Search for the cell housing the specified text and yield its [X, Y] center coordinate. 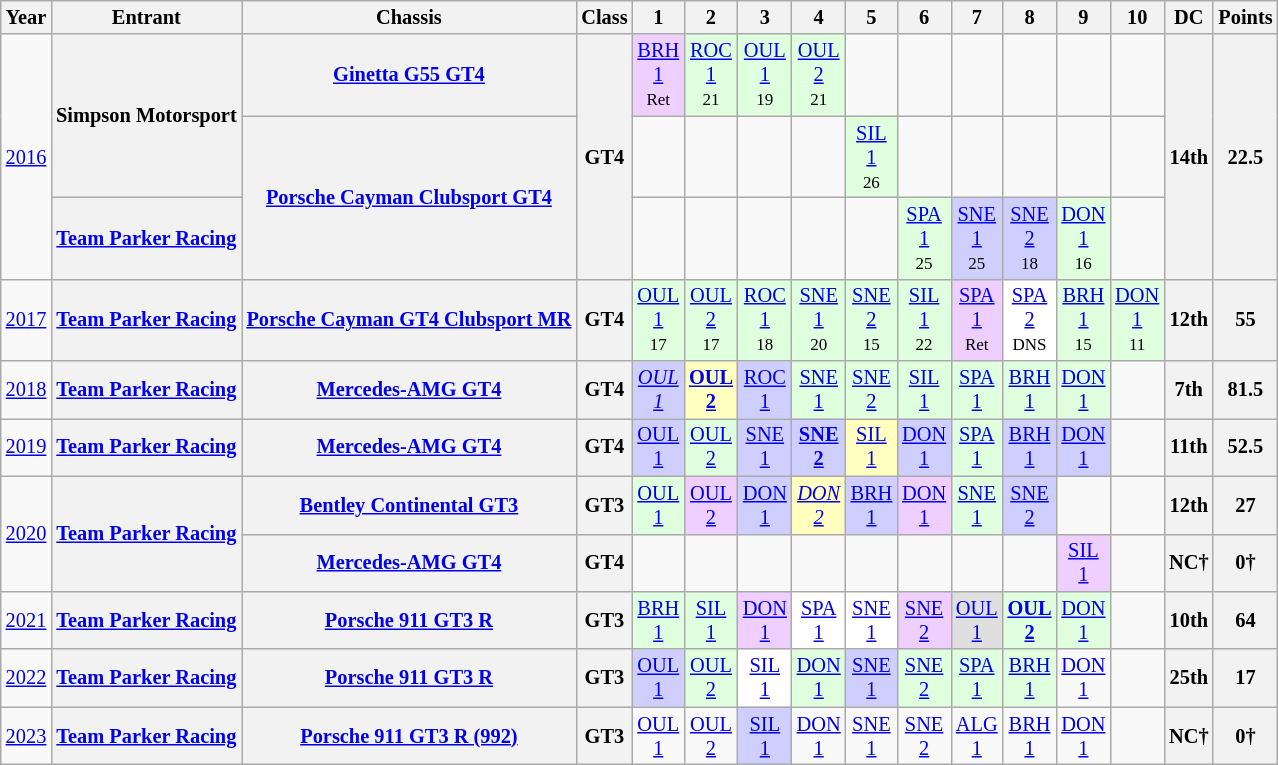
4 [819, 17]
OUL221 [819, 75]
7 [977, 17]
Chassis [410, 17]
SNE125 [977, 238]
2 [711, 17]
ALG1 [977, 736]
10th [1188, 620]
Simpson Motorsport [146, 116]
9 [1083, 17]
SNE218 [1030, 238]
2019 [26, 447]
ROC121 [711, 75]
Porsche Cayman GT4 Clubsport MR [410, 320]
25th [1188, 678]
10 [1137, 17]
OUL217 [711, 320]
2020 [26, 534]
SIL126 [872, 157]
27 [1245, 505]
14th [1188, 156]
7th [1188, 390]
64 [1245, 620]
SIL122 [924, 320]
Porsche 911 GT3 R (992) [410, 736]
2022 [26, 678]
ROC1 [765, 390]
Points [1245, 17]
22.5 [1245, 156]
2016 [26, 156]
DC [1188, 17]
SPA2DNS [1030, 320]
Ginetta G55 GT4 [410, 75]
SNE215 [872, 320]
BRH1Ret [658, 75]
Bentley Continental GT3 [410, 505]
Porsche Cayman Clubsport GT4 [410, 198]
DON116 [1083, 238]
Entrant [146, 17]
81.5 [1245, 390]
2021 [26, 620]
Year [26, 17]
ROC118 [765, 320]
2023 [26, 736]
2018 [26, 390]
OUL119 [765, 75]
3 [765, 17]
Class [604, 17]
SPA125 [924, 238]
5 [872, 17]
BRH115 [1083, 320]
6 [924, 17]
1 [658, 17]
17 [1245, 678]
DON2 [819, 505]
55 [1245, 320]
OUL117 [658, 320]
11th [1188, 447]
52.5 [1245, 447]
2017 [26, 320]
8 [1030, 17]
SNE120 [819, 320]
DON111 [1137, 320]
SPA1Ret [977, 320]
